Identify which cell holds the provided text, then report its [x, y] central coordinate. 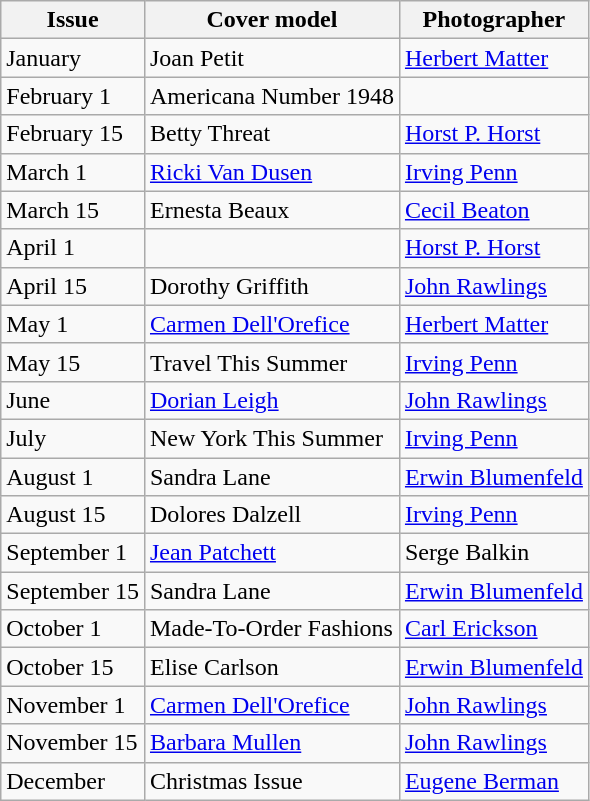
October 15 [73, 667]
Travel This Summer [272, 362]
August 1 [73, 477]
February 1 [73, 96]
New York This Summer [272, 438]
Betty Threat [272, 134]
Issue [73, 20]
Cecil Beaton [494, 210]
Elise Carlson [272, 667]
November 1 [73, 705]
February 15 [73, 134]
March 1 [73, 172]
March 15 [73, 210]
Photographer [494, 20]
Barbara Mullen [272, 743]
September 15 [73, 591]
December [73, 781]
Jean Patchett [272, 553]
Made-To-Order Fashions [272, 629]
Cover model [272, 20]
Ernesta Beaux [272, 210]
Americana Number 1948 [272, 96]
Christmas Issue [272, 781]
April 15 [73, 286]
Ricki Van Dusen [272, 172]
May 1 [73, 324]
Dorothy Griffith [272, 286]
Eugene Berman [494, 781]
January [73, 58]
June [73, 400]
September 1 [73, 553]
May 15 [73, 362]
Joan Petit [272, 58]
Dolores Dalzell [272, 515]
Serge Balkin [494, 553]
November 15 [73, 743]
Dorian Leigh [272, 400]
October 1 [73, 629]
Carl Erickson [494, 629]
April 1 [73, 248]
July [73, 438]
August 15 [73, 515]
